Identify which cell holds the provided text, then report its [X, Y] central coordinate. 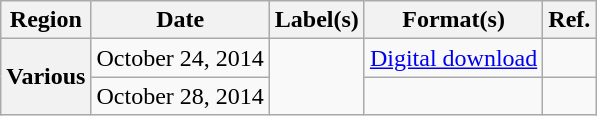
Ref. [570, 20]
Digital download [453, 58]
Various [46, 77]
October 24, 2014 [180, 58]
October 28, 2014 [180, 96]
Date [180, 20]
Region [46, 20]
Format(s) [453, 20]
Label(s) [316, 20]
